Provide the (X, Y) coordinate of the cell's center where the given text is located.  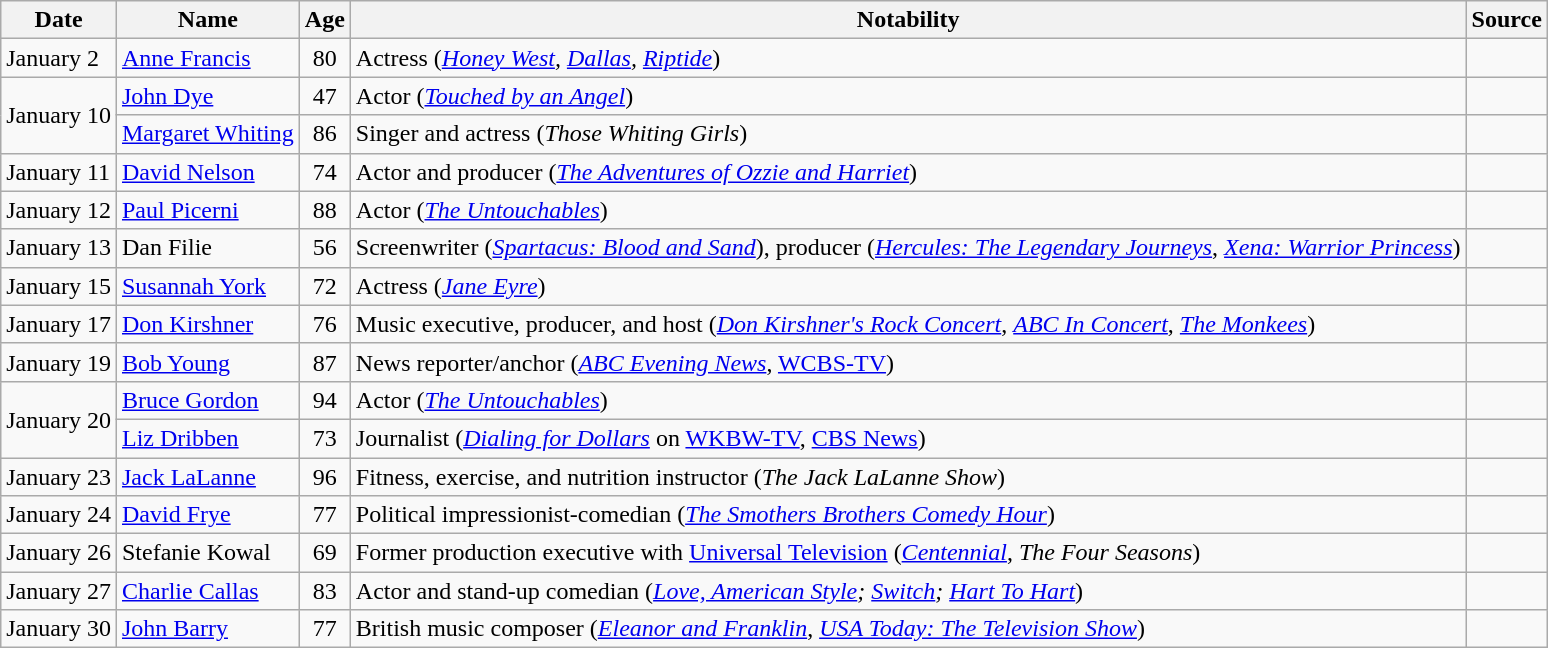
47 (324, 96)
David Nelson (208, 172)
January 30 (59, 629)
Actor (Touched by an Angel) (908, 96)
News reporter/anchor (ABC Evening News, WCBS-TV) (908, 362)
Liz Dribben (208, 438)
Political impressionist-comedian (The Smothers Brothers Comedy Hour) (908, 515)
Actor and producer (The Adventures of Ozzie and Harriet) (908, 172)
Anne Francis (208, 58)
Bob Young (208, 362)
January 13 (59, 248)
Paul Picerni (208, 210)
Jack LaLanne (208, 477)
Music executive, producer, and host (Don Kirshner's Rock Concert, ABC In Concert, The Monkees) (908, 324)
January 15 (59, 286)
Former production executive with Universal Television (Centennial, The Four Seasons) (908, 553)
Name (208, 20)
Bruce Gordon (208, 400)
Screenwriter (Spartacus: Blood and Sand), producer (Hercules: The Legendary Journeys, Xena: Warrior Princess) (908, 248)
January 27 (59, 591)
83 (324, 591)
Actress (Jane Eyre) (908, 286)
January 11 (59, 172)
January 17 (59, 324)
January 19 (59, 362)
Stefanie Kowal (208, 553)
Notability (908, 20)
January 10 (59, 115)
January 26 (59, 553)
Susannah York (208, 286)
Actress (Honey West, Dallas, Riptide) (908, 58)
January 12 (59, 210)
Charlie Callas (208, 591)
Singer and actress (Those Whiting Girls) (908, 134)
73 (324, 438)
56 (324, 248)
69 (324, 553)
74 (324, 172)
86 (324, 134)
Fitness, exercise, and nutrition instructor (The Jack LaLanne Show) (908, 477)
87 (324, 362)
Source (1506, 20)
88 (324, 210)
Age (324, 20)
76 (324, 324)
Actor and stand-up comedian (Love, American Style; Switch; Hart To Hart) (908, 591)
British music composer (Eleanor and Franklin, USA Today: The Television Show) (908, 629)
January 23 (59, 477)
David Frye (208, 515)
January 20 (59, 419)
94 (324, 400)
Journalist (Dialing for Dollars on WKBW-TV, CBS News) (908, 438)
Dan Filie (208, 248)
80 (324, 58)
Margaret Whiting (208, 134)
Don Kirshner (208, 324)
January 24 (59, 515)
72 (324, 286)
John Dye (208, 96)
Date (59, 20)
January 2 (59, 58)
John Barry (208, 629)
96 (324, 477)
